Determine the [x, y] coordinate at the center of the cell enclosing the given text.  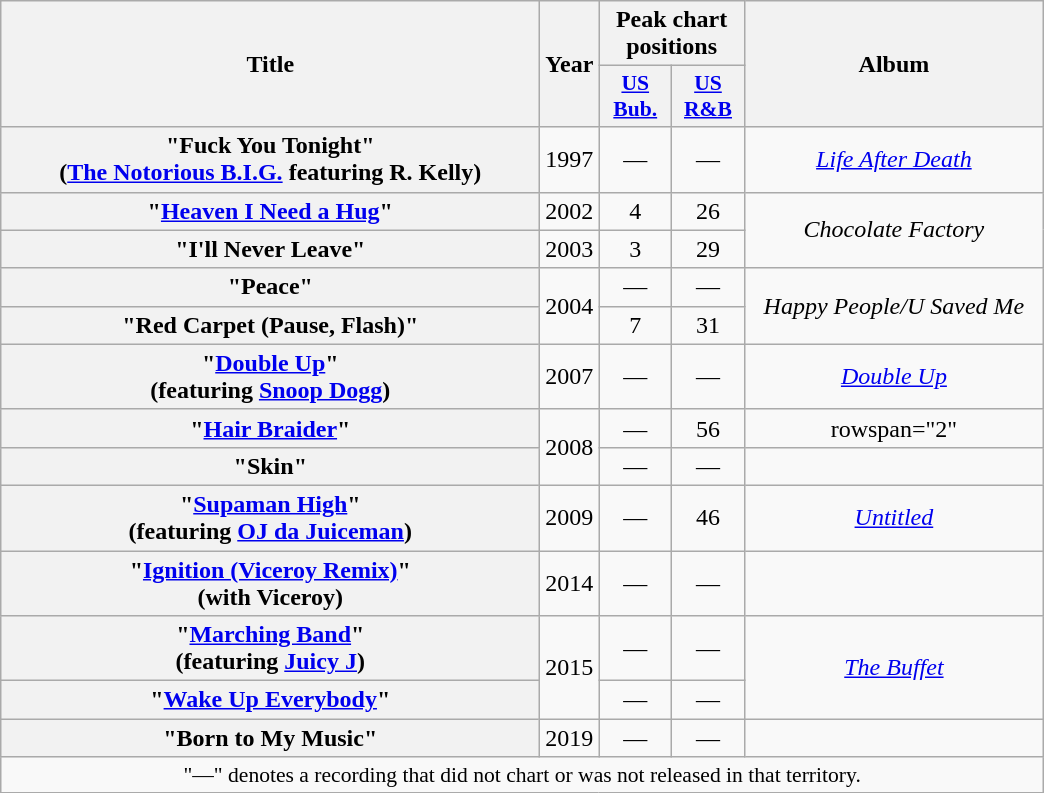
46 [708, 518]
USBub. [636, 96]
2009 [570, 518]
7 [636, 325]
31 [708, 325]
"Born to My Music" [270, 738]
2015 [570, 668]
Title [270, 64]
26 [708, 211]
Chocolate Factory [894, 230]
"Red Carpet (Pause, Flash)" [270, 325]
4 [636, 211]
"Heaven I Need a Hug" [270, 211]
"Peace" [270, 287]
2002 [570, 211]
Untitled [894, 518]
"Marching Band"(featuring Juicy J) [270, 648]
"Supaman High"(featuring OJ da Juiceman) [270, 518]
2014 [570, 582]
2008 [570, 447]
Peak chart positions [672, 34]
The Buffet [894, 668]
1997 [570, 160]
2004 [570, 306]
Album [894, 64]
rowspan="2" [894, 428]
Life After Death [894, 160]
2007 [570, 376]
"Ignition (Viceroy Remix)"(with Viceroy) [270, 582]
Year [570, 64]
"Hair Braider" [270, 428]
29 [708, 249]
"Skin" [270, 466]
Double Up [894, 376]
"—" denotes a recording that did not chart or was not released in that territory. [522, 775]
USR&B [708, 96]
Happy People/U Saved Me [894, 306]
56 [708, 428]
2019 [570, 738]
3 [636, 249]
"I'll Never Leave" [270, 249]
2003 [570, 249]
"Wake Up Everybody" [270, 700]
"Fuck You Tonight"(The Notorious B.I.G. featuring R. Kelly) [270, 160]
"Double Up"(featuring Snoop Dogg) [270, 376]
